Locate the cell with the specified text and output its (X, Y) center coordinate. 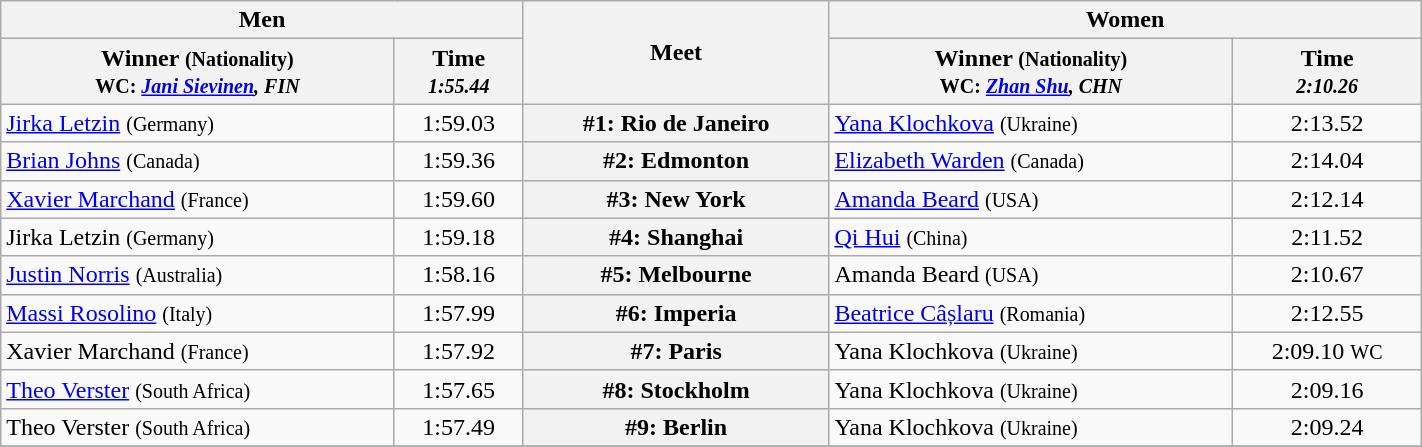
1:57.49 (458, 427)
Men (262, 20)
#3: New York (676, 199)
2:09.10 WC (1327, 351)
1:57.65 (458, 389)
1:57.99 (458, 313)
Women (1125, 20)
Justin Norris (Australia) (198, 275)
#4: Shanghai (676, 237)
2:12.14 (1327, 199)
1:59.60 (458, 199)
Time 2:10.26 (1327, 72)
#1: Rio de Janeiro (676, 123)
#5: Melbourne (676, 275)
#6: Imperia (676, 313)
2:10.67 (1327, 275)
2:12.55 (1327, 313)
Brian Johns (Canada) (198, 161)
Meet (676, 52)
Elizabeth Warden (Canada) (1031, 161)
2:13.52 (1327, 123)
1:57.92 (458, 351)
#9: Berlin (676, 427)
Winner (Nationality) WC: Jani Sievinen, FIN (198, 72)
1:59.36 (458, 161)
Qi Hui (China) (1031, 237)
#7: Paris (676, 351)
Time 1:55.44 (458, 72)
2:09.24 (1327, 427)
1:59.18 (458, 237)
#2: Edmonton (676, 161)
1:59.03 (458, 123)
2:09.16 (1327, 389)
1:58.16 (458, 275)
Beatrice Câșlaru (Romania) (1031, 313)
2:14.04 (1327, 161)
Massi Rosolino (Italy) (198, 313)
2:11.52 (1327, 237)
#8: Stockholm (676, 389)
Winner (Nationality) WC: Zhan Shu, CHN (1031, 72)
